Scan for the cell matching the given text and deliver its [X, Y] coordinate at center. 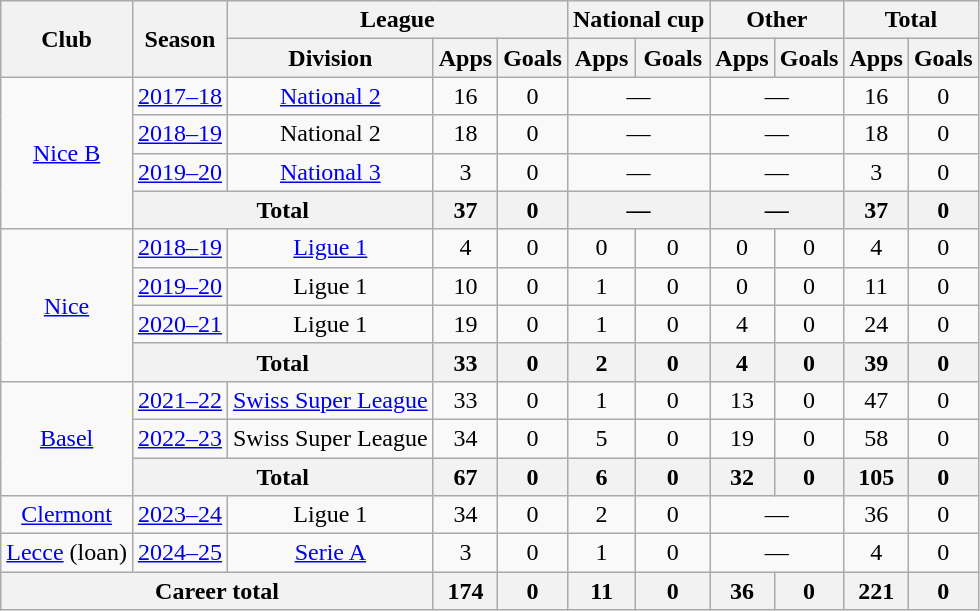
2020–21 [180, 324]
Other [777, 20]
2017–18 [180, 96]
Serie A [330, 553]
Season [180, 39]
47 [876, 400]
Club [67, 39]
Clermont [67, 515]
10 [465, 286]
32 [742, 477]
5 [601, 438]
2024–25 [180, 553]
39 [876, 362]
105 [876, 477]
13 [742, 400]
League [397, 20]
174 [465, 591]
Division [330, 58]
Career total [217, 591]
National cup [638, 20]
67 [465, 477]
6 [601, 477]
Nice B [67, 153]
58 [876, 438]
Basel [67, 438]
221 [876, 591]
National 3 [330, 172]
24 [876, 324]
2021–22 [180, 400]
2023–24 [180, 515]
Lecce (loan) [67, 553]
2022–23 [180, 438]
Nice [67, 305]
